Extract the (x, y) coordinate from the center of the cell holding the provided text.  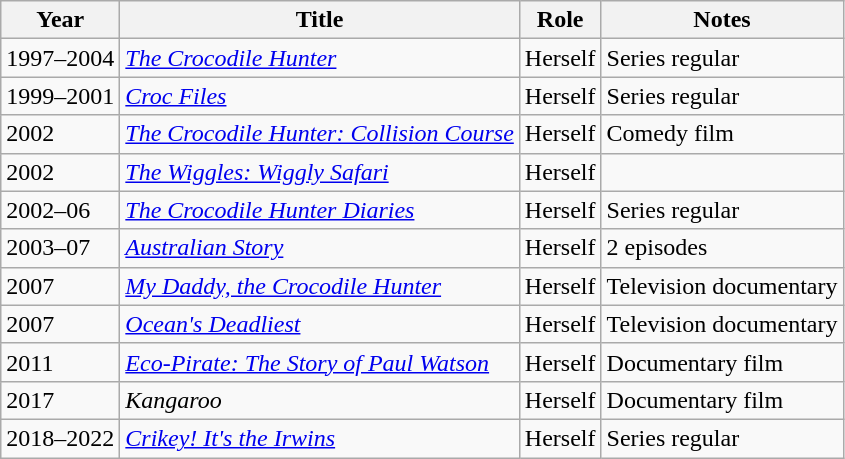
The Wiggles: Wiggly Safari (320, 172)
Title (320, 20)
Comedy film (722, 134)
Notes (722, 20)
Year (60, 20)
The Crocodile Hunter Diaries (320, 210)
1997–2004 (60, 58)
Ocean's Deadliest (320, 324)
2017 (60, 400)
2002–06 (60, 210)
Eco-Pirate: The Story of Paul Watson (320, 362)
2011 (60, 362)
2018–2022 (60, 438)
My Daddy, the Crocodile Hunter (320, 286)
1999–2001 (60, 96)
Role (560, 20)
2003–07 (60, 248)
Kangaroo (320, 400)
2 episodes (722, 248)
Australian Story (320, 248)
The Crocodile Hunter (320, 58)
The Crocodile Hunter: Collision Course (320, 134)
Croc Files (320, 96)
Crikey! It's the Irwins (320, 438)
